Return (X, Y) of the center of cell containing provided text 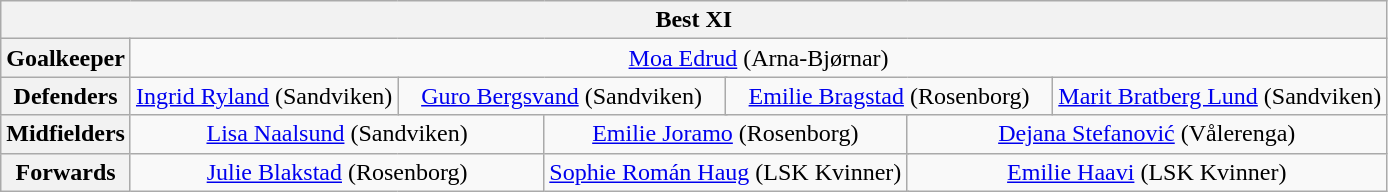
Best XI (694, 20)
Dejana Stefanović (Vålerenga) (1147, 134)
Moa Edrud (Arna-Bjørnar) (758, 58)
Midfielders (66, 134)
Emilie Haavi (LSK Kvinner) (1147, 172)
Sophie Román Haug (LSK Kvinner) (726, 172)
Julie Blakstad (Rosenborg) (336, 172)
Defenders (66, 96)
Guro Bergsvand (Sandviken) (562, 96)
Lisa Naalsund (Sandviken) (336, 134)
Forwards (66, 172)
Emilie Bragstad (Rosenborg) (888, 96)
Ingrid Ryland (Sandviken) (264, 96)
Goalkeeper (66, 58)
Marit Bratberg Lund (Sandviken) (1220, 96)
Emilie Joramo (Rosenborg) (726, 134)
